Provide the (X, Y) coordinate of the cell's center where the given text is located.  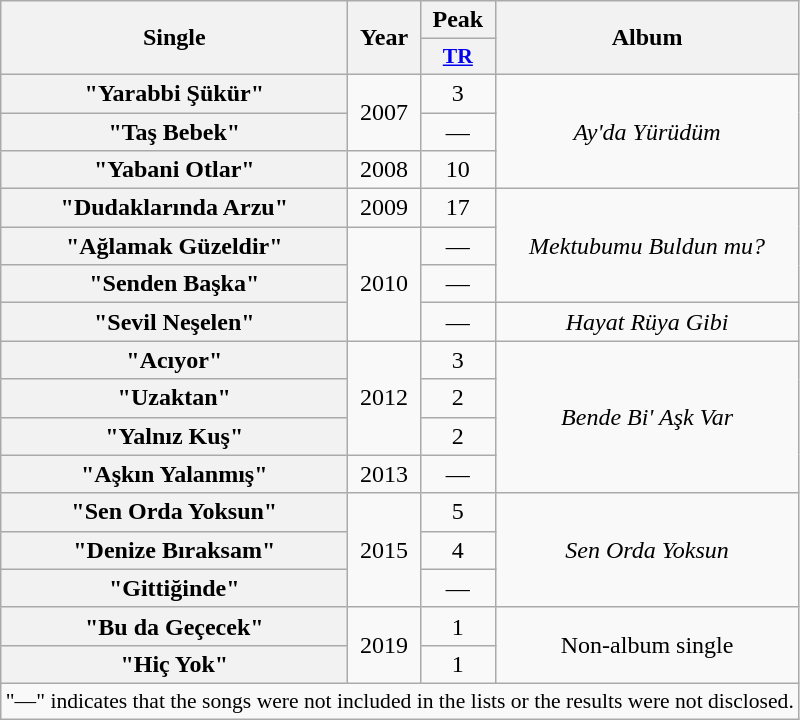
2013 (384, 474)
"Dudaklarında Arzu" (174, 208)
Year (384, 38)
TR (458, 57)
2009 (384, 208)
2012 (384, 398)
"Gittiğinde" (174, 588)
"Acıyor" (174, 360)
"Yarabbi Şükür" (174, 93)
"Yalnız Kuş" (174, 436)
2015 (384, 550)
Non-album single (647, 645)
Album (647, 38)
Mektubumu Buldun mu? (647, 246)
Peak (458, 20)
"Sevil Neşelen" (174, 322)
"Hiç Yok" (174, 664)
Sen Orda Yoksun (647, 550)
2019 (384, 645)
17 (458, 208)
"—" indicates that the songs were not included in the lists or the results were not disclosed. (400, 701)
Bende Bi' Aşk Var (647, 417)
Hayat Rüya Gibi (647, 322)
"Denize Bıraksam" (174, 550)
10 (458, 170)
"Senden Başka" (174, 284)
5 (458, 512)
"Taş Bebek" (174, 131)
2007 (384, 112)
"Bu da Geçecek" (174, 626)
4 (458, 550)
"Yabani Otlar" (174, 170)
"Sen Orda Yoksun" (174, 512)
Ay'da Yürüdüm (647, 131)
"Uzaktan" (174, 398)
2010 (384, 284)
Single (174, 38)
2008 (384, 170)
"Ağlamak Güzeldir" (174, 246)
"Aşkın Yalanmış" (174, 474)
